Search for the cell housing the specified text and yield its (x, y) center coordinate. 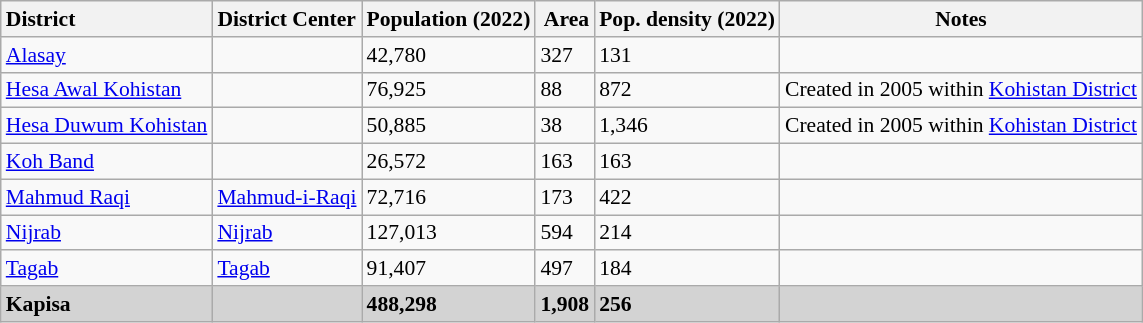
173 (564, 197)
327 (564, 55)
Hesa Awal Kohistan (107, 90)
Hesa Duwum Kohistan (107, 126)
Kapisa (107, 304)
Area (564, 19)
872 (687, 90)
District Center (286, 19)
1,346 (687, 126)
Mahmud Raqi (107, 197)
131 (687, 55)
District (107, 19)
Notes (961, 19)
50,885 (449, 126)
184 (687, 269)
Pop. density (2022) (687, 19)
Alasay (107, 55)
26,572 (449, 162)
594 (564, 233)
76,925 (449, 90)
256 (687, 304)
72,716 (449, 197)
Koh Band (107, 162)
1,908 (564, 304)
497 (564, 269)
Population (2022) (449, 19)
88 (564, 90)
Mahmud-i-Raqi (286, 197)
91,407 (449, 269)
42,780 (449, 55)
214 (687, 233)
38 (564, 126)
127,013 (449, 233)
422 (687, 197)
488,298 (449, 304)
